Extract the (X, Y) coordinate from the center of the cell holding the provided text.  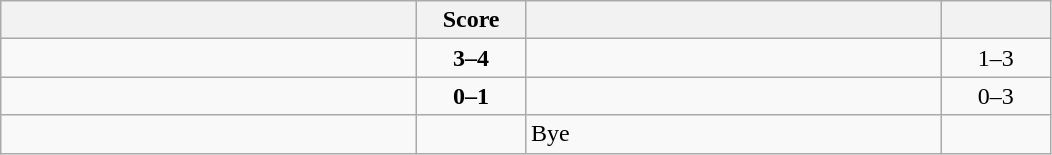
3–4 (472, 58)
Bye (733, 134)
0–1 (472, 96)
0–3 (996, 96)
1–3 (996, 58)
Score (472, 20)
